Determine the (x, y) coordinate at the center of the cell enclosing the given text.  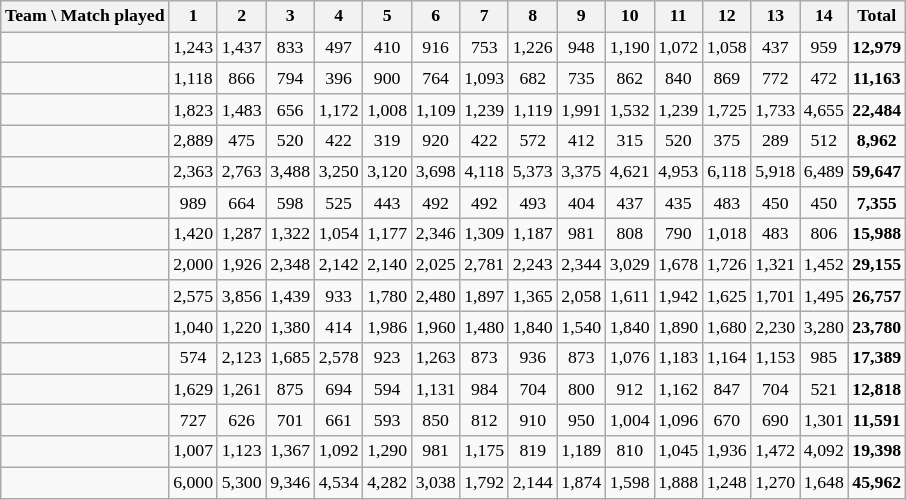
472 (824, 78)
1,263 (436, 358)
2,243 (532, 264)
3,120 (388, 172)
701 (290, 420)
1,733 (776, 110)
289 (776, 140)
Total (876, 16)
984 (484, 390)
4,953 (678, 172)
1,183 (678, 358)
3,698 (436, 172)
4,621 (630, 172)
45,962 (876, 482)
412 (582, 140)
17,389 (876, 358)
5 (388, 16)
1,162 (678, 390)
1,177 (388, 234)
1,685 (290, 358)
656 (290, 110)
4,118 (484, 172)
1,598 (630, 482)
2,480 (436, 296)
521 (824, 390)
1,226 (532, 48)
1,726 (728, 264)
690 (776, 420)
1,926 (242, 264)
912 (630, 390)
2,025 (436, 264)
923 (388, 358)
806 (824, 234)
525 (338, 202)
512 (824, 140)
1,321 (776, 264)
959 (824, 48)
475 (242, 140)
1,483 (242, 110)
1,611 (630, 296)
1,131 (436, 390)
11,163 (876, 78)
13 (776, 16)
2,140 (388, 264)
Team \ Match played (85, 16)
1,367 (290, 452)
910 (532, 420)
7 (484, 16)
1,189 (582, 452)
9 (582, 16)
772 (776, 78)
1,495 (824, 296)
764 (436, 78)
808 (630, 234)
1,007 (194, 452)
850 (436, 420)
1,248 (728, 482)
1,045 (678, 452)
1,960 (436, 326)
985 (824, 358)
12,979 (876, 48)
3,029 (630, 264)
800 (582, 390)
1,942 (678, 296)
5,918 (776, 172)
315 (630, 140)
594 (388, 390)
2,346 (436, 234)
435 (678, 202)
1,480 (484, 326)
1,625 (728, 296)
1,365 (532, 296)
1,452 (824, 264)
1,890 (678, 326)
3,488 (290, 172)
598 (290, 202)
3,280 (824, 326)
14 (824, 16)
2,575 (194, 296)
1,420 (194, 234)
593 (388, 420)
1,243 (194, 48)
664 (242, 202)
833 (290, 48)
753 (484, 48)
862 (630, 78)
2,578 (338, 358)
1,472 (776, 452)
694 (338, 390)
1,380 (290, 326)
1,175 (484, 452)
1,986 (388, 326)
1,261 (242, 390)
847 (728, 390)
2,058 (582, 296)
1,123 (242, 452)
1,092 (338, 452)
1,018 (728, 234)
812 (484, 420)
19,398 (876, 452)
493 (532, 202)
410 (388, 48)
1,072 (678, 48)
1,301 (824, 420)
1,897 (484, 296)
2,142 (338, 264)
950 (582, 420)
5,300 (242, 482)
682 (532, 78)
2,123 (242, 358)
1,172 (338, 110)
727 (194, 420)
1,629 (194, 390)
23,780 (876, 326)
15,988 (876, 234)
4,092 (824, 452)
8 (532, 16)
866 (242, 78)
2,144 (532, 482)
5,373 (532, 172)
670 (728, 420)
3 (290, 16)
661 (338, 420)
1,118 (194, 78)
1,093 (484, 78)
1,076 (630, 358)
8,962 (876, 140)
1,991 (582, 110)
1,725 (728, 110)
2,781 (484, 264)
7,355 (876, 202)
4,655 (824, 110)
497 (338, 48)
4 (338, 16)
794 (290, 78)
3,375 (582, 172)
1,008 (388, 110)
948 (582, 48)
1,054 (338, 234)
3,250 (338, 172)
6,118 (728, 172)
319 (388, 140)
869 (728, 78)
626 (242, 420)
1,153 (776, 358)
574 (194, 358)
875 (290, 390)
840 (678, 78)
1,678 (678, 264)
920 (436, 140)
2,344 (582, 264)
1,888 (678, 482)
2,348 (290, 264)
59,647 (876, 172)
375 (728, 140)
6,489 (824, 172)
2 (242, 16)
1,190 (630, 48)
1,322 (290, 234)
819 (532, 452)
810 (630, 452)
1,648 (824, 482)
1,004 (630, 420)
1,109 (436, 110)
12 (728, 16)
3,038 (436, 482)
2,000 (194, 264)
1,437 (242, 48)
1,270 (776, 482)
443 (388, 202)
1,220 (242, 326)
916 (436, 48)
1,290 (388, 452)
26,757 (876, 296)
2,763 (242, 172)
6 (436, 16)
3,856 (242, 296)
1,823 (194, 110)
2,889 (194, 140)
1,792 (484, 482)
9,346 (290, 482)
414 (338, 326)
1,540 (582, 326)
989 (194, 202)
1,874 (582, 482)
936 (532, 358)
22,484 (876, 110)
1,164 (728, 358)
1,532 (630, 110)
1,187 (532, 234)
1,309 (484, 234)
1,780 (388, 296)
12,818 (876, 390)
900 (388, 78)
29,155 (876, 264)
1,701 (776, 296)
1,119 (532, 110)
1,040 (194, 326)
1,439 (290, 296)
735 (582, 78)
4,282 (388, 482)
11,591 (876, 420)
11 (678, 16)
10 (630, 16)
396 (338, 78)
572 (532, 140)
933 (338, 296)
1,096 (678, 420)
2,230 (776, 326)
1,680 (728, 326)
4,534 (338, 482)
1,058 (728, 48)
790 (678, 234)
1,936 (728, 452)
1,287 (242, 234)
1 (194, 16)
404 (582, 202)
2,363 (194, 172)
6,000 (194, 482)
